Determine the (x, y) coordinate at the center of the cell enclosing the given text.  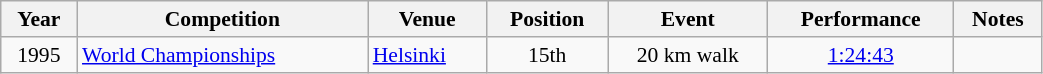
Helsinki (428, 55)
World Championships (222, 55)
Year (39, 19)
Competition (222, 19)
Venue (428, 19)
Event (688, 19)
1:24:43 (861, 55)
Notes (998, 19)
Position (548, 19)
Performance (861, 19)
20 km walk (688, 55)
15th (548, 55)
1995 (39, 55)
